For the text-containing cell, return its midpoint in (x, y) coordinate format. 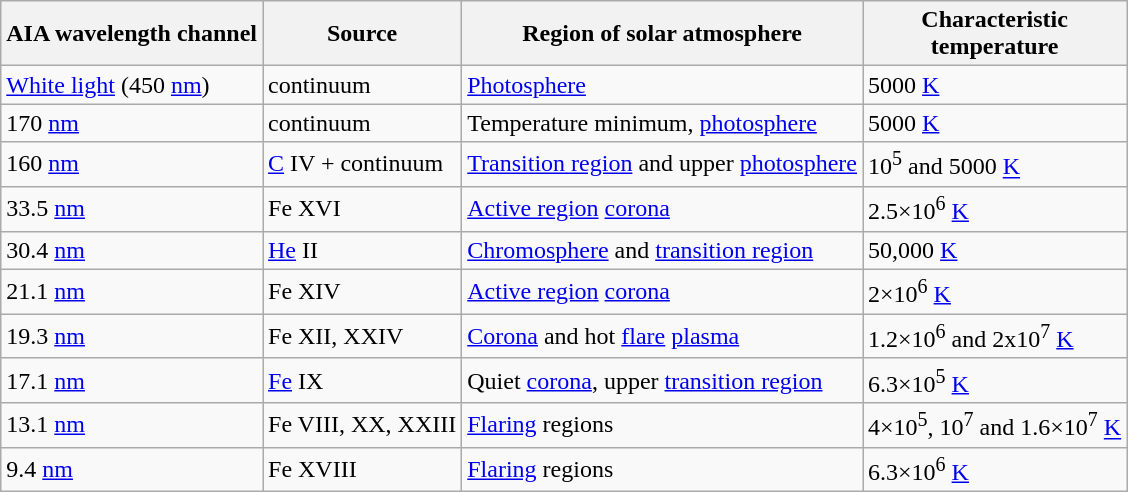
6.3×105 K (995, 380)
2.5×106 K (995, 208)
Source (362, 34)
19.3 nm (132, 336)
21.1 nm (132, 292)
Region of solar atmosphere (662, 34)
C IV + continuum (362, 164)
6.3×106 K (995, 470)
Transition region and upper photosphere (662, 164)
1.2×106 and 2x107 K (995, 336)
170 nm (132, 123)
105 and 5000 K (995, 164)
4×105, 107 and 1.6×107 K (995, 426)
Fe XVIII (362, 470)
9.4 nm (132, 470)
He II (362, 250)
33.5 nm (132, 208)
160 nm (132, 164)
Fe IX (362, 380)
17.1 nm (132, 380)
Fe XVI (362, 208)
2×106 K (995, 292)
Fe XII, XXIV (362, 336)
Temperature minimum, photosphere (662, 123)
Chromosphere and transition region (662, 250)
Characteristictemperature (995, 34)
13.1 nm (132, 426)
Corona and hot flare plasma (662, 336)
Fe XIV (362, 292)
Quiet corona, upper transition region (662, 380)
Fe VIII, XX, XXIII (362, 426)
AIA wavelength channel (132, 34)
50,000 K (995, 250)
30.4 nm (132, 250)
Photosphere (662, 85)
White light (450 nm) (132, 85)
